Identify which cell holds the provided text, then report its (X, Y) central coordinate. 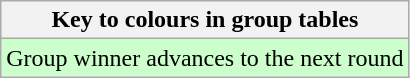
Group winner advances to the next round (205, 58)
Key to colours in group tables (205, 20)
